Output the (X, Y) coordinate of the center of the cell containing the given text.  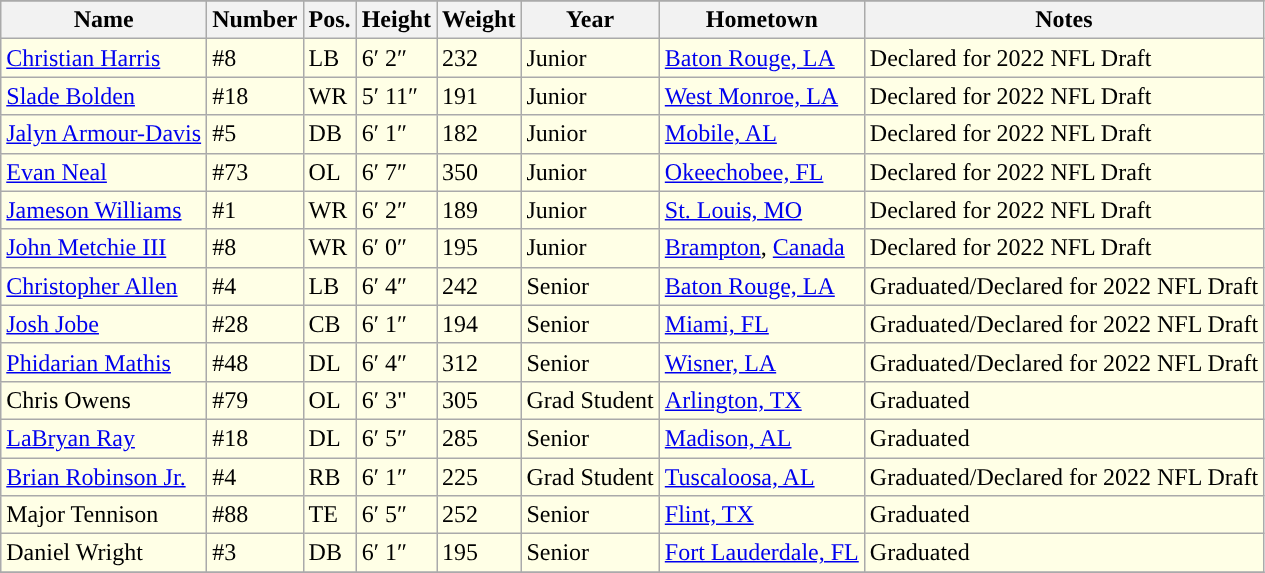
Height (396, 20)
Okeechobee, FL (762, 172)
Josh Jobe (104, 324)
242 (478, 286)
RB (330, 477)
232 (478, 58)
#73 (255, 172)
182 (478, 134)
305 (478, 400)
Daniel Wright (104, 553)
225 (478, 477)
Christopher Allen (104, 286)
194 (478, 324)
Jameson Williams (104, 210)
LaBryan Ray (104, 438)
#3 (255, 553)
#5 (255, 134)
Major Tennison (104, 515)
Brian Robinson Jr. (104, 477)
Wisner, LA (762, 362)
191 (478, 96)
Number (255, 20)
Weight (478, 20)
TE (330, 515)
Madison, AL (762, 438)
252 (478, 515)
Hometown (762, 20)
CB (330, 324)
Mobile, AL (762, 134)
Fort Lauderdale, FL (762, 553)
6′ 7″ (396, 172)
#28 (255, 324)
6′ 0″ (396, 248)
Name (104, 20)
#88 (255, 515)
Chris Owens (104, 400)
Notes (1064, 20)
6′ 3" (396, 400)
Year (590, 20)
Arlington, TX (762, 400)
West Monroe, LA (762, 96)
Tuscaloosa, AL (762, 477)
189 (478, 210)
5′ 11″ (396, 96)
#79 (255, 400)
Flint, TX (762, 515)
Jalyn Armour-Davis (104, 134)
Brampton, Canada (762, 248)
St. Louis, MO (762, 210)
285 (478, 438)
312 (478, 362)
John Metchie III (104, 248)
#1 (255, 210)
Christian Harris (104, 58)
350 (478, 172)
Phidarian Mathis (104, 362)
#48 (255, 362)
Slade Bolden (104, 96)
Miami, FL (762, 324)
Pos. (330, 20)
Evan Neal (104, 172)
